Detect which cell encompasses the target text, then output its (X, Y) center coordinate. 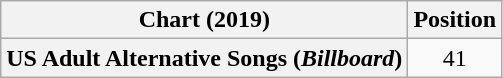
US Adult Alternative Songs (Billboard) (204, 58)
41 (455, 58)
Position (455, 20)
Chart (2019) (204, 20)
